Determine the (X, Y) coordinate at the center of the cell enclosing the given text.  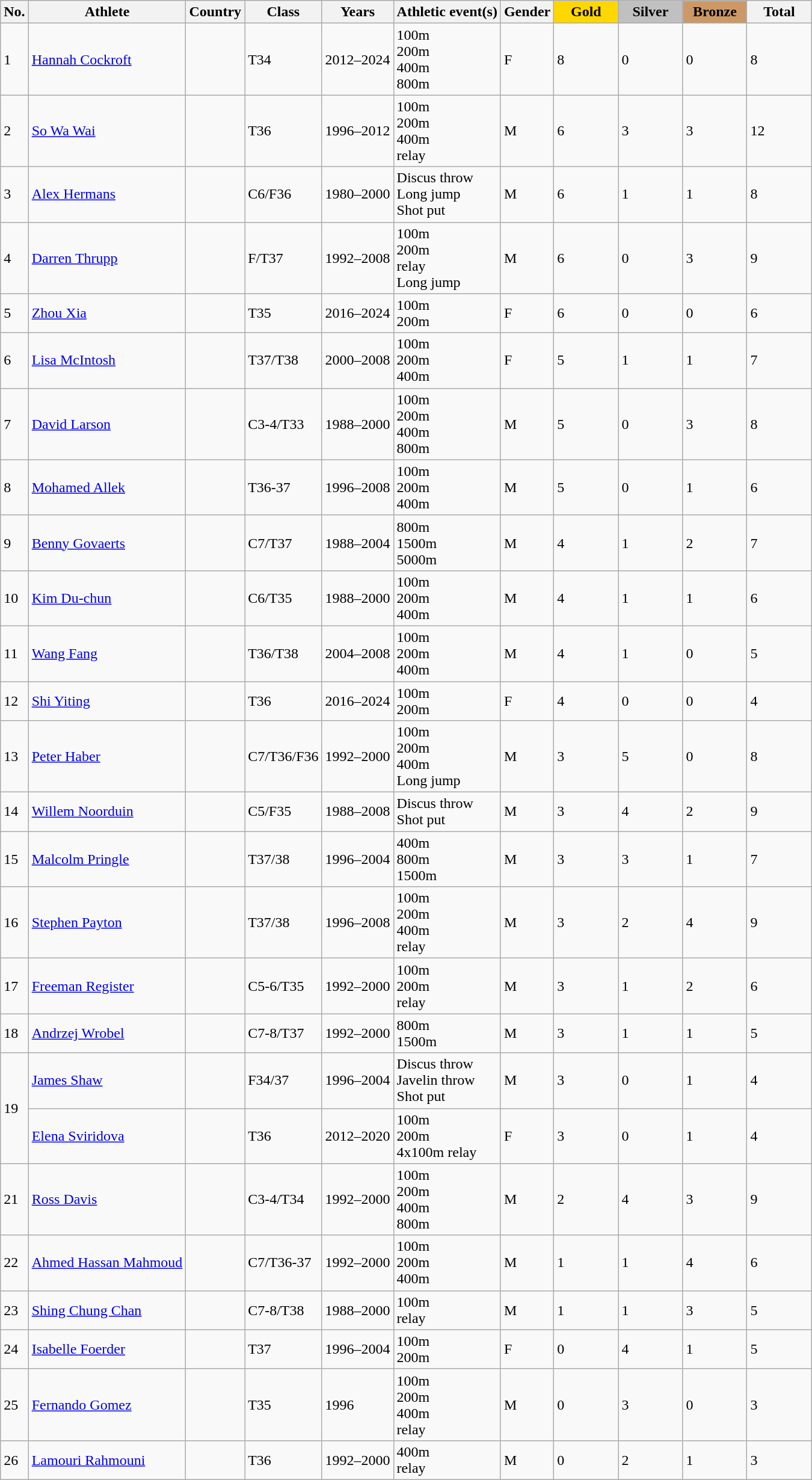
C6/F36 (283, 194)
T36-37 (283, 487)
100m200m400m 800m (447, 59)
F34/37 (283, 1081)
James Shaw (107, 1081)
13 (14, 757)
100m200m relayLong jump (447, 257)
Total (780, 12)
2012–2024 (357, 59)
10 (14, 598)
Fernando Gomez (107, 1404)
24 (14, 1349)
Gender (527, 12)
C7/T37 (283, 543)
Discus throwJavelin throwShot put (447, 1081)
14 (14, 812)
1996 (357, 1404)
100m200m400mLong jump (447, 757)
17 (14, 986)
Years (357, 12)
T37 (283, 1349)
C3-4/T33 (283, 424)
1980–2000 (357, 194)
Peter Haber (107, 757)
400m800m1500m (447, 859)
23 (14, 1310)
800m1500m5000m (447, 543)
C6/T35 (283, 598)
C7/T36-37 (283, 1263)
Discus throwLong jumpShot put (447, 194)
Country (215, 12)
Benny Govaerts (107, 543)
26 (14, 1460)
David Larson (107, 424)
Mohamed Allek (107, 487)
Isabelle Foerder (107, 1349)
21 (14, 1200)
T37/T38 (283, 360)
Lisa McIntosh (107, 360)
11 (14, 653)
Andrzej Wrobel (107, 1034)
So Wa Wai (107, 131)
Elena Sviridova (107, 1136)
Kim Du-chun (107, 598)
T34 (283, 59)
Alex Hermans (107, 194)
C3-4/T34 (283, 1200)
2000–2008 (357, 360)
1988–2008 (357, 812)
Wang Fang (107, 653)
16 (14, 923)
Athletic event(s) (447, 12)
Malcolm Pringle (107, 859)
Discus throwShot put (447, 812)
22 (14, 1263)
Darren Thrupp (107, 257)
400m relay (447, 1460)
100m200m4x100m relay (447, 1136)
C7/T36/F36 (283, 757)
Shing Chung Chan (107, 1310)
Willem Noorduin (107, 812)
T36/T38 (283, 653)
Ahmed Hassan Mahmoud (107, 1263)
Hannah Cockroft (107, 59)
2004–2008 (357, 653)
1992–2008 (357, 257)
C7-8/T37 (283, 1034)
Gold (586, 12)
No. (14, 12)
19 (14, 1108)
Class (283, 12)
Shi Yiting (107, 700)
Bronze (715, 12)
C5-6/T35 (283, 986)
18 (14, 1034)
800m1500m (447, 1034)
Zhou Xia (107, 313)
Athlete (107, 12)
15 (14, 859)
Stephen Payton (107, 923)
1988–2004 (357, 543)
2012–2020 (357, 1136)
25 (14, 1404)
F/T37 (283, 257)
Silver (651, 12)
1996–2012 (357, 131)
100m relay (447, 1310)
Lamouri Rahmouni (107, 1460)
Ross Davis (107, 1200)
C7-8/T38 (283, 1310)
C5/F35 (283, 812)
Freeman Register (107, 986)
100m200m relay (447, 986)
